Extract the [x, y] coordinate from the center of the cell holding the provided text.  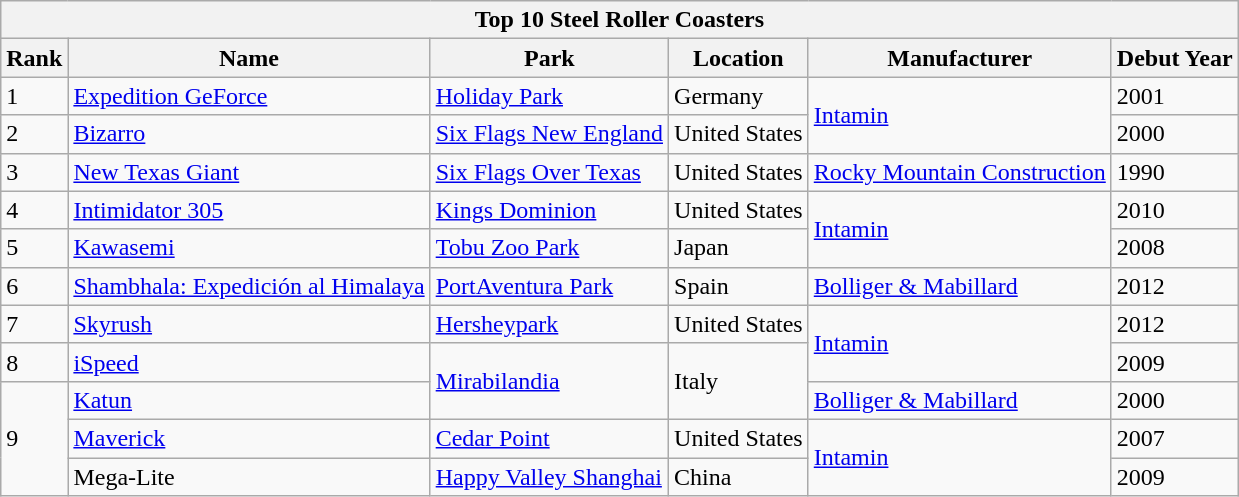
7 [34, 324]
Kawasemi [249, 248]
Kings Dominion [549, 210]
2008 [1174, 248]
3 [34, 172]
iSpeed [249, 362]
Spain [739, 286]
Six Flags Over Texas [549, 172]
2001 [1174, 96]
Manufacturer [960, 58]
New Texas Giant [249, 172]
Tobu Zoo Park [549, 248]
2010 [1174, 210]
Italy [739, 381]
Germany [739, 96]
Hersheypark [549, 324]
Top 10 Steel Roller Coasters [620, 20]
Shambhala: Expedición al Himalaya [249, 286]
1990 [1174, 172]
6 [34, 286]
5 [34, 248]
2 [34, 134]
Mirabilandia [549, 381]
8 [34, 362]
Maverick [249, 438]
Expedition GeForce [249, 96]
Holiday Park [549, 96]
1 [34, 96]
4 [34, 210]
Cedar Point [549, 438]
2007 [1174, 438]
Name [249, 58]
Katun [249, 400]
Bizarro [249, 134]
Rocky Mountain Construction [960, 172]
PortAventura Park [549, 286]
Mega-Lite [249, 477]
Park [549, 58]
Debut Year [1174, 58]
9 [34, 438]
Skyrush [249, 324]
Six Flags New England [549, 134]
Rank [34, 58]
Japan [739, 248]
Location [739, 58]
Intimidator 305 [249, 210]
Happy Valley Shanghai [549, 477]
China [739, 477]
